Detect which cell encompasses the target text, then output its (x, y) center coordinate. 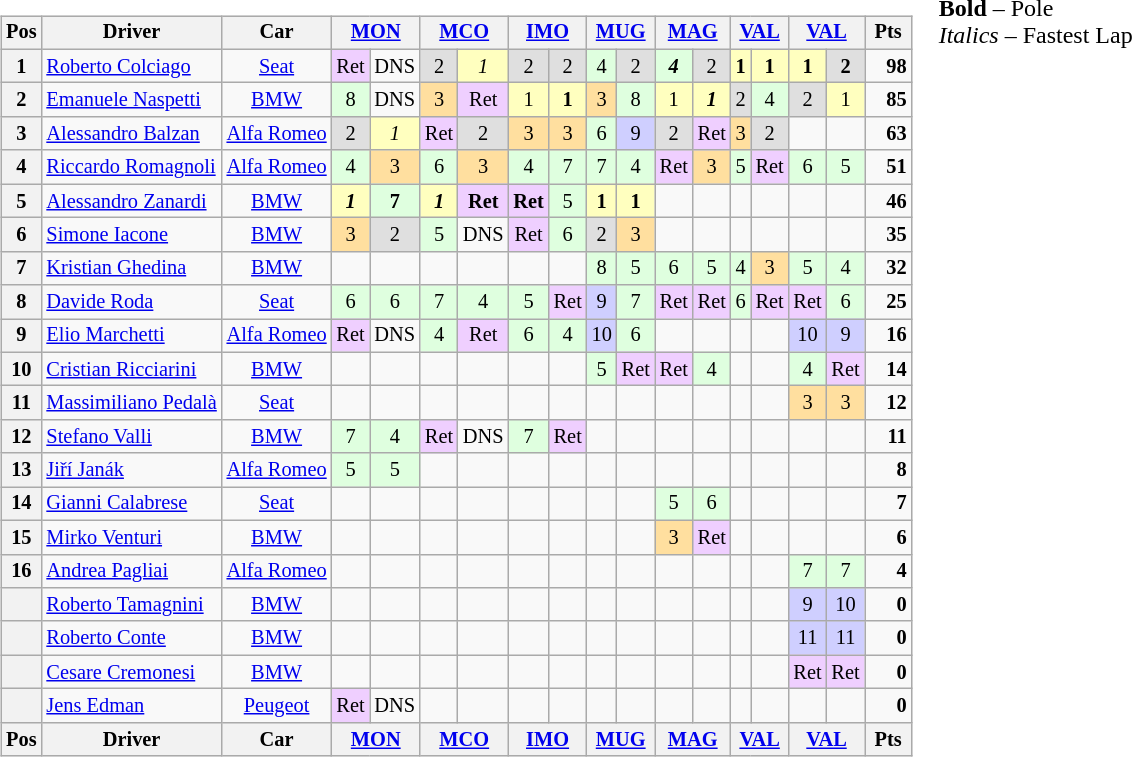
Gianni Calabrese (131, 504)
13 (21, 470)
Cristian Ricciarini (131, 369)
Peugeot (277, 706)
Massimiliano Pedalà (131, 403)
63 (888, 134)
Emanuele Naspetti (131, 100)
25 (888, 302)
46 (888, 201)
Kristian Ghedina (131, 268)
Riccardo Romagnoli (131, 167)
Elio Marchetti (131, 336)
Simone Iacone (131, 235)
Jiří Janák (131, 470)
Roberto Colciago (131, 66)
Stefano Valli (131, 437)
Alessandro Zanardi (131, 201)
Alessandro Balzan (131, 134)
Davide Roda (131, 302)
15 (21, 537)
32 (888, 268)
Roberto Conte (131, 638)
Mirko Venturi (131, 537)
85 (888, 100)
51 (888, 167)
Cesare Cremonesi (131, 672)
Andrea Pagliai (131, 571)
Jens Edman (131, 706)
Roberto Tamagnini (131, 605)
35 (888, 235)
98 (888, 66)
